Detect which cell encompasses the target text, then output its (x, y) center coordinate. 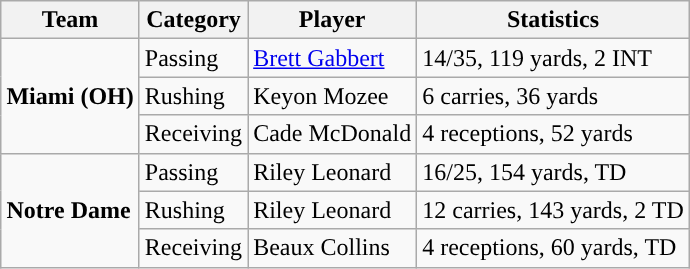
16/25, 154 yards, TD (554, 172)
Team (70, 20)
Miami (OH) (70, 96)
6 carries, 36 yards (554, 96)
12 carries, 143 yards, 2 TD (554, 210)
Cade McDonald (332, 134)
Category (193, 20)
4 receptions, 52 yards (554, 134)
14/35, 119 yards, 2 INT (554, 58)
Player (332, 20)
Statistics (554, 20)
Beaux Collins (332, 248)
Keyon Mozee (332, 96)
4 receptions, 60 yards, TD (554, 248)
Notre Dame (70, 210)
Brett Gabbert (332, 58)
